Extract the (x, y) coordinate from the center of the cell holding the provided text.  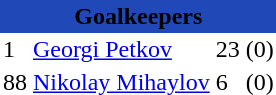
23 (228, 50)
1 (15, 50)
Georgi Petkov (122, 50)
